Scan for the cell matching the given text and deliver its [x, y] coordinate at center. 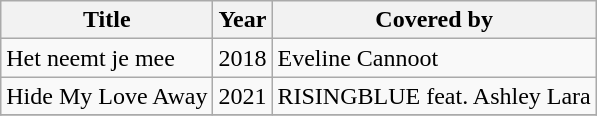
Hide My Love Away [107, 96]
Covered by [434, 20]
2018 [242, 58]
Het neemt je mee [107, 58]
Title [107, 20]
Eveline Cannoot [434, 58]
Year [242, 20]
2021 [242, 96]
RISINGBLUE feat. Ashley Lara [434, 96]
